Locate the cell with the specified text and output its [x, y] center coordinate. 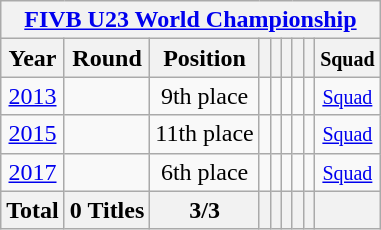
2013 [33, 96]
FIVB U23 World Championship [190, 20]
Total [33, 210]
2017 [33, 172]
Position [204, 58]
11th place [204, 134]
Round [107, 58]
0 Titles [107, 210]
3/3 [204, 210]
6th place [204, 172]
9th place [204, 96]
Year [33, 58]
2015 [33, 134]
